For the text-containing cell, return its midpoint in [x, y] coordinate format. 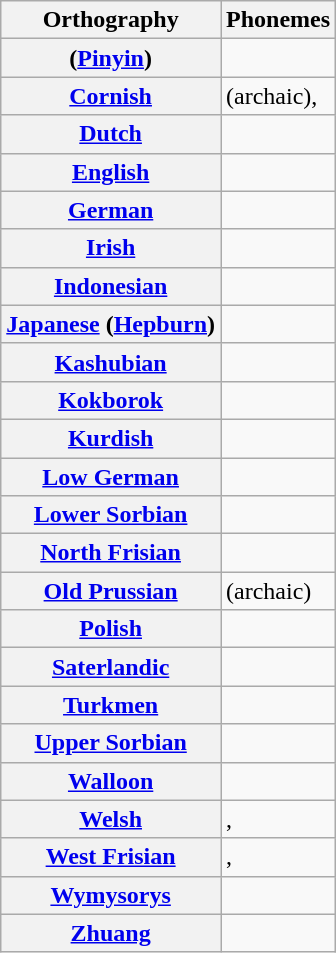
English [111, 172]
Indonesian [111, 286]
Turkmen [111, 705]
Zhuang [111, 933]
Upper Sorbian [111, 743]
North Frisian [111, 553]
Walloon [111, 781]
Kurdish [111, 438]
(archaic), [278, 96]
Phonemes [278, 20]
West Frisian [111, 857]
Kashubian [111, 362]
Polish [111, 629]
Low German [111, 477]
Wymysorys [111, 895]
Old Prussian [111, 591]
(Pinyin) [111, 58]
Irish [111, 248]
Orthography [111, 20]
Dutch [111, 134]
German [111, 210]
Lower Sorbian [111, 515]
Kokborok [111, 400]
(archaic) [278, 591]
Saterlandic [111, 667]
Japanese (Hepburn) [111, 324]
Welsh [111, 819]
Cornish [111, 96]
